Identify which cell holds the provided text, then report its (x, y) central coordinate. 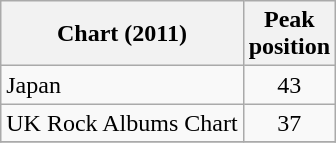
Chart (2011) (122, 34)
37 (289, 123)
UK Rock Albums Chart (122, 123)
Japan (122, 85)
Peakposition (289, 34)
43 (289, 85)
